Provide the (X, Y) coordinate of the cell's center where the given text is located.  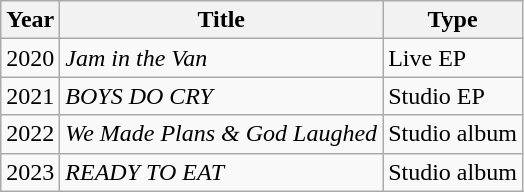
2023 (30, 172)
Type (453, 20)
BOYS DO CRY (222, 96)
We Made Plans & God Laughed (222, 134)
Year (30, 20)
READY TO EAT (222, 172)
Live EP (453, 58)
Jam in the Van (222, 58)
2020 (30, 58)
2022 (30, 134)
2021 (30, 96)
Studio EP (453, 96)
Title (222, 20)
